For the text-containing cell, return its midpoint in (x, y) coordinate format. 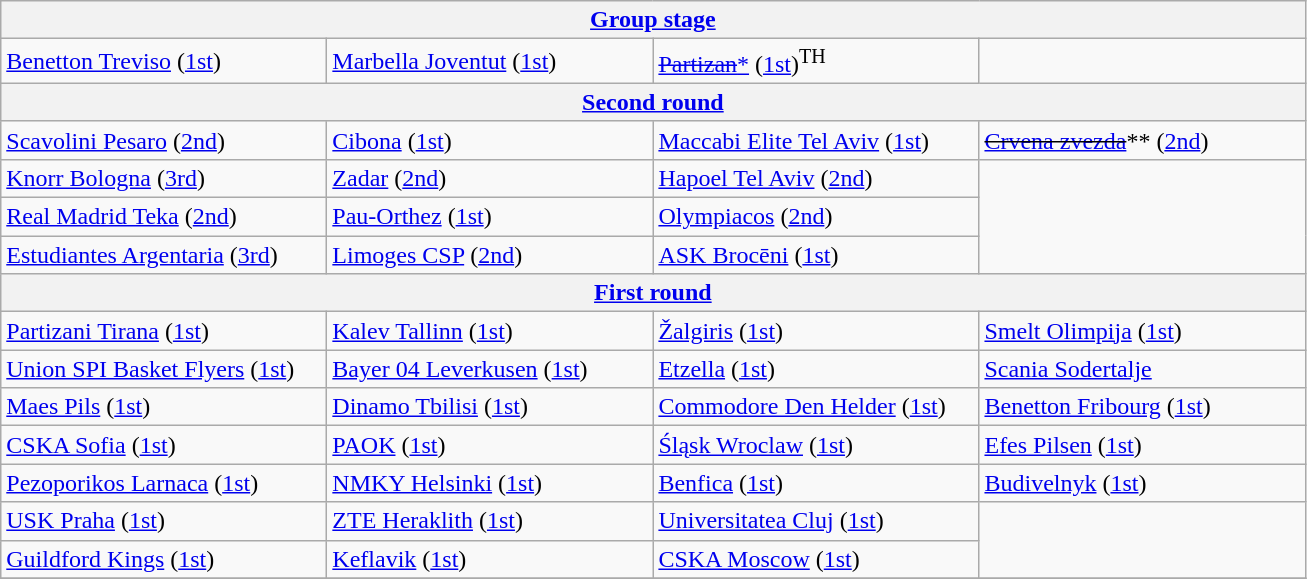
Keflavik (1st) (490, 559)
CSKA Sofia (1st) (164, 445)
Union SPI Basket Flyers (1st) (164, 369)
Maes Pils (1st) (164, 407)
Universitatea Cluj (1st) (816, 521)
CSKA Moscow (1st) (816, 559)
Benfica (1st) (816, 483)
Crvena zvezda** (2nd) (1142, 140)
Commodore Den Helder (1st) (816, 407)
ZTE Heraklith (1st) (490, 521)
Zadar (2nd) (490, 178)
Guildford Kings (1st) (164, 559)
Second round (653, 102)
Kalev Tallinn (1st) (490, 331)
Group stage (653, 20)
ASK Brocēni (1st) (816, 255)
Pezoporikos Larnaca (1st) (164, 483)
Estudiantes Argentaria (3rd) (164, 255)
Bayer 04 Leverkusen (1st) (490, 369)
PAOK (1st) (490, 445)
Cibona (1st) (490, 140)
Efes Pilsen (1st) (1142, 445)
Benetton Treviso (1st) (164, 62)
Marbella Joventut (1st) (490, 62)
Knorr Bologna (3rd) (164, 178)
Hapoel Tel Aviv (2nd) (816, 178)
Real Madrid Teka (2nd) (164, 217)
Scania Sodertalje (1142, 369)
Budivelnyk (1st) (1142, 483)
Dinamo Tbilisi (1st) (490, 407)
Limoges CSP (2nd) (490, 255)
USK Praha (1st) (164, 521)
Partizan* (1st)TH (816, 62)
Smelt Olimpija (1st) (1142, 331)
Žalgiris (1st) (816, 331)
Pau-Orthez (1st) (490, 217)
NMKY Helsinki (1st) (490, 483)
Scavolini Pesaro (2nd) (164, 140)
Partizani Tirana (1st) (164, 331)
Olympiacos (2nd) (816, 217)
Etzella (1st) (816, 369)
Benetton Fribourg (1st) (1142, 407)
Maccabi Elite Tel Aviv (1st) (816, 140)
Śląsk Wroclaw (1st) (816, 445)
First round (653, 293)
